Locate the cell with the specified text and output its [x, y] center coordinate. 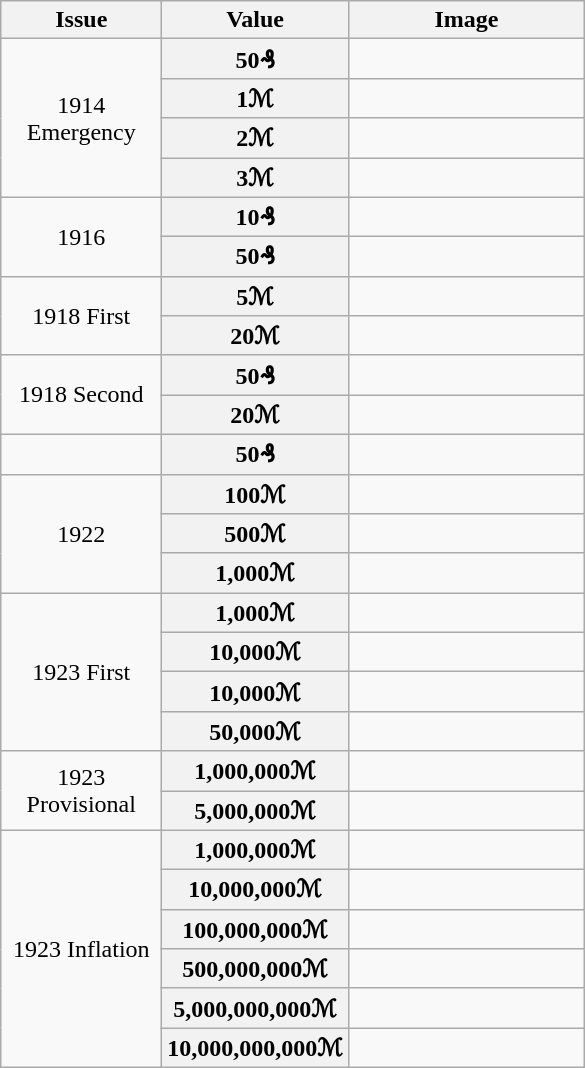
1914 Emergency [82, 118]
5,000,000,000ℳ︁ [256, 1008]
1ℳ︁ [256, 98]
1923 Inflation [82, 948]
10,000,000ℳ︁ [256, 890]
10,000,000,000ℳ︁ [256, 1048]
100,000,000ℳ︁ [256, 929]
3ℳ︁ [256, 178]
50,000ℳ︁ [256, 731]
5,000,000ℳ︁ [256, 810]
500,000,000ℳ︁ [256, 969]
Issue [82, 20]
100ℳ︁ [256, 494]
1923 First [82, 672]
1916 [82, 236]
Image [466, 20]
5ℳ︁ [256, 296]
2ℳ︁ [256, 138]
1918 First [82, 316]
500ℳ︁ [256, 534]
Value [256, 20]
1922 [82, 534]
1918 Second [82, 394]
10₰ [256, 217]
1923 Provisional [82, 790]
